Search for the cell housing the specified text and yield its (X, Y) center coordinate. 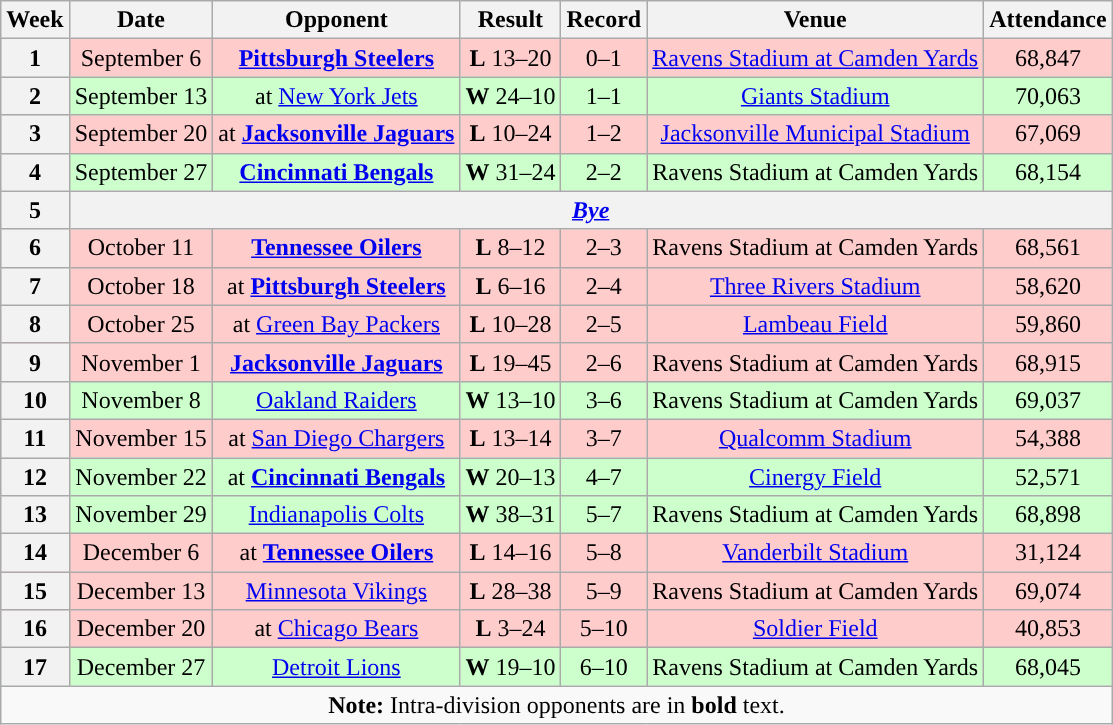
W 13–10 (510, 400)
Venue (816, 20)
December 6 (141, 553)
December 27 (141, 667)
December 20 (141, 629)
8 (35, 324)
Minnesota Vikings (336, 591)
L 3–24 (510, 629)
November 15 (141, 438)
69,074 (1048, 591)
59,860 (1048, 324)
L 19–45 (510, 362)
2 (35, 96)
10 (35, 400)
1 (35, 58)
13 (35, 515)
Date (141, 20)
Cinergy Field (816, 477)
Qualcomm Stadium (816, 438)
Record (604, 20)
W 24–10 (510, 96)
December 13 (141, 591)
Result (510, 20)
2–6 (604, 362)
3 (35, 134)
November 29 (141, 515)
3–6 (604, 400)
L 28–38 (510, 591)
Detroit Lions (336, 667)
12 (35, 477)
Cincinnati Bengals (336, 172)
Jacksonville Municipal Stadium (816, 134)
Week (35, 20)
2–3 (604, 248)
L 13–14 (510, 438)
October 25 (141, 324)
58,620 (1048, 286)
4 (35, 172)
68,154 (1048, 172)
September 27 (141, 172)
L 6–16 (510, 286)
at Green Bay Packers (336, 324)
September 20 (141, 134)
at Pittsburgh Steelers (336, 286)
54,388 (1048, 438)
52,571 (1048, 477)
November 22 (141, 477)
7 (35, 286)
November 8 (141, 400)
at New York Jets (336, 96)
68,915 (1048, 362)
69,037 (1048, 400)
67,069 (1048, 134)
Vanderbilt Stadium (816, 553)
0–1 (604, 58)
L 14–16 (510, 553)
Three Rivers Stadium (816, 286)
9 (35, 362)
68,898 (1048, 515)
Note: Intra-division opponents are in bold text. (556, 705)
68,847 (1048, 58)
November 1 (141, 362)
4–7 (604, 477)
at Chicago Bears (336, 629)
at Tennessee Oilers (336, 553)
L 8–12 (510, 248)
L 10–28 (510, 324)
L 13–20 (510, 58)
40,853 (1048, 629)
1–2 (604, 134)
W 19–10 (510, 667)
Attendance (1048, 20)
70,063 (1048, 96)
October 11 (141, 248)
16 (35, 629)
at Jacksonville Jaguars (336, 134)
L 10–24 (510, 134)
Giants Stadium (816, 96)
Tennessee Oilers (336, 248)
5–8 (604, 553)
17 (35, 667)
6–10 (604, 667)
3–7 (604, 438)
2–4 (604, 286)
15 (35, 591)
5–7 (604, 515)
Lambeau Field (816, 324)
Jacksonville Jaguars (336, 362)
68,045 (1048, 667)
September 13 (141, 96)
Pittsburgh Steelers (336, 58)
5–10 (604, 629)
6 (35, 248)
at Cincinnati Bengals (336, 477)
14 (35, 553)
W 38–31 (510, 515)
October 18 (141, 286)
2–5 (604, 324)
Soldier Field (816, 629)
31,124 (1048, 553)
Bye (590, 210)
September 6 (141, 58)
5–9 (604, 591)
68,561 (1048, 248)
5 (35, 210)
W 20–13 (510, 477)
11 (35, 438)
Oakland Raiders (336, 400)
2–2 (604, 172)
at San Diego Chargers (336, 438)
1–1 (604, 96)
W 31–24 (510, 172)
Indianapolis Colts (336, 515)
Opponent (336, 20)
